Search for the cell housing the specified text and yield its (x, y) center coordinate. 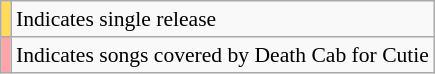
Indicates songs covered by Death Cab for Cutie (222, 55)
Indicates single release (222, 19)
